Pinpoint the cell where the given text exists, returning its [x, y] midpoint coordinate. 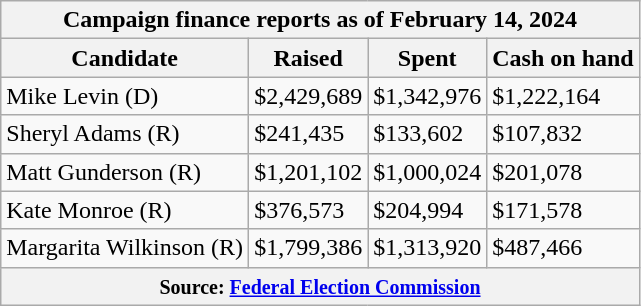
Margarita Wilkinson (R) [125, 248]
$201,078 [563, 172]
Matt Gunderson (R) [125, 172]
Campaign finance reports as of February 14, 2024 [320, 20]
$107,832 [563, 134]
$1,342,976 [428, 96]
$171,578 [563, 210]
$1,313,920 [428, 248]
$241,435 [308, 134]
Spent [428, 58]
Source: Federal Election Commission [320, 286]
$133,602 [428, 134]
Candidate [125, 58]
Sheryl Adams (R) [125, 134]
$2,429,689 [308, 96]
$1,000,024 [428, 172]
Cash on hand [563, 58]
$1,201,102 [308, 172]
$487,466 [563, 248]
$1,799,386 [308, 248]
Kate Monroe (R) [125, 210]
$376,573 [308, 210]
Raised [308, 58]
$204,994 [428, 210]
Mike Levin (D) [125, 96]
$1,222,164 [563, 96]
